Detect which cell encompasses the target text, then output its [x, y] center coordinate. 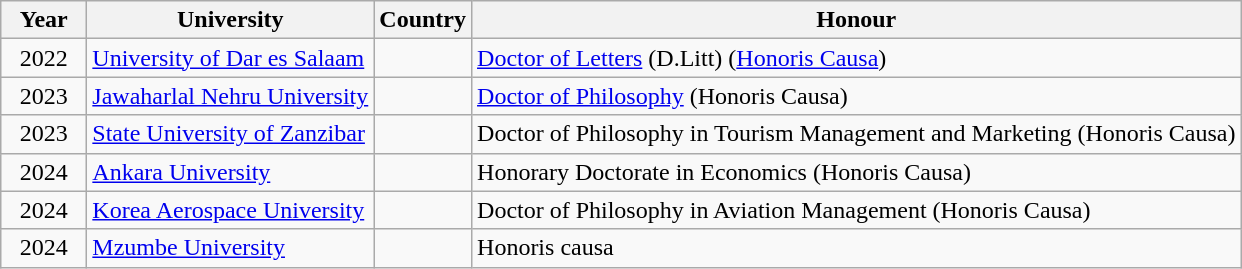
Country [423, 20]
Korea Aerospace University [230, 210]
University of Dar es Salaam [230, 58]
Doctor of Philosophy in Aviation Management (Honoris Causa) [857, 210]
Ankara University [230, 172]
Mzumbe University [230, 248]
2022 [44, 58]
Doctor of Letters (D.Litt) (Honoris Causa) [857, 58]
Honorary Doctorate in Economics (Honoris Causa) [857, 172]
Doctor of Philosophy in Tourism Management and Marketing (Honoris Causa) [857, 134]
Year [44, 20]
Honour [857, 20]
Doctor of Philosophy (Honoris Causa) [857, 96]
Jawaharlal Nehru University [230, 96]
Honoris causa [857, 248]
State University of Zanzibar [230, 134]
University [230, 20]
